For the text-containing cell, return its midpoint in (x, y) coordinate format. 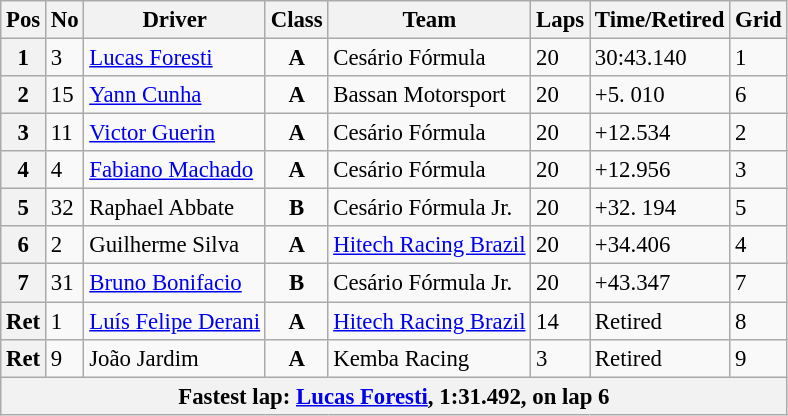
Fastest lap: Lucas Foresti, 1:31.492, on lap 6 (394, 396)
Guilherme Silva (174, 245)
Raphael Abbate (174, 208)
Bassan Motorsport (430, 95)
Luís Felipe Derani (174, 321)
+12.534 (660, 133)
Yann Cunha (174, 95)
14 (560, 321)
Team (430, 20)
+34.406 (660, 245)
Lucas Foresti (174, 58)
+32. 194 (660, 208)
30:43.140 (660, 58)
Pos (24, 20)
Time/Retired (660, 20)
Class (296, 20)
João Jardim (174, 358)
Driver (174, 20)
Bruno Bonifacio (174, 283)
+5. 010 (660, 95)
Grid (758, 20)
15 (65, 95)
No (65, 20)
Fabiano Machado (174, 170)
32 (65, 208)
Laps (560, 20)
8 (758, 321)
11 (65, 133)
31 (65, 283)
Kemba Racing (430, 358)
+12.956 (660, 170)
Victor Guerin (174, 133)
+43.347 (660, 283)
